Extract the (x, y) coordinate from the center of the cell holding the provided text.  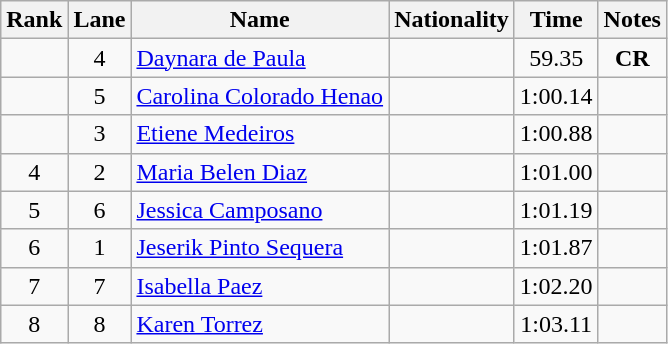
2 (100, 172)
3 (100, 134)
Karen Torrez (260, 324)
CR (632, 58)
Jessica Camposano (260, 210)
Rank (34, 20)
Notes (632, 20)
Nationality (452, 20)
Isabella Paez (260, 286)
Etiene Medeiros (260, 134)
Time (556, 20)
Lane (100, 20)
59.35 (556, 58)
1:03.11 (556, 324)
Name (260, 20)
1:01.00 (556, 172)
Daynara de Paula (260, 58)
Carolina Colorado Henao (260, 96)
1:01.19 (556, 210)
Jeserik Pinto Sequera (260, 248)
1:02.20 (556, 286)
1:00.14 (556, 96)
1:01.87 (556, 248)
1:00.88 (556, 134)
1 (100, 248)
Maria Belen Diaz (260, 172)
